From the cell containing the given text, extract its center point as (x, y) coordinate. 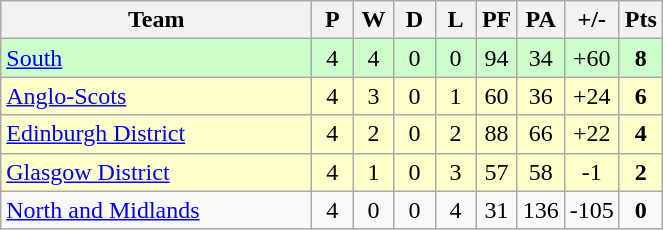
Team (156, 20)
88 (496, 134)
66 (540, 134)
+/- (592, 20)
PF (496, 20)
-1 (592, 172)
+24 (592, 96)
South (156, 58)
60 (496, 96)
L (456, 20)
6 (640, 96)
PA (540, 20)
136 (540, 210)
57 (496, 172)
North and Midlands (156, 210)
Anglo-Scots (156, 96)
D (414, 20)
Edinburgh District (156, 134)
36 (540, 96)
+22 (592, 134)
Pts (640, 20)
94 (496, 58)
P (332, 20)
34 (540, 58)
W (374, 20)
58 (540, 172)
8 (640, 58)
31 (496, 210)
+60 (592, 58)
Glasgow District (156, 172)
-105 (592, 210)
